Detect which cell encompasses the target text, then output its [x, y] center coordinate. 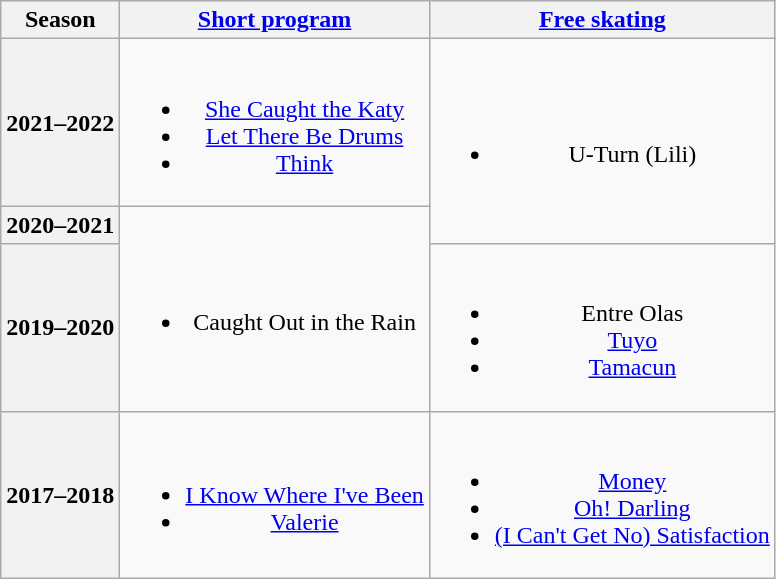
2017–2018 [60, 494]
Entre OlasTuyoTamacun [602, 328]
2020–2021 [60, 225]
2019–2020 [60, 328]
Season [60, 20]
Caught Out in the Rain [275, 308]
Free skating [602, 20]
Short program [275, 20]
She Caught the Katy Let There Be Drums Think [275, 122]
2021–2022 [60, 122]
Money Oh! Darling (I Can't Get No) Satisfaction [602, 494]
I Know Where I've Been Valerie [275, 494]
U-Turn (Lili) [602, 142]
